Locate the cell with the specified text and output its [X, Y] center coordinate. 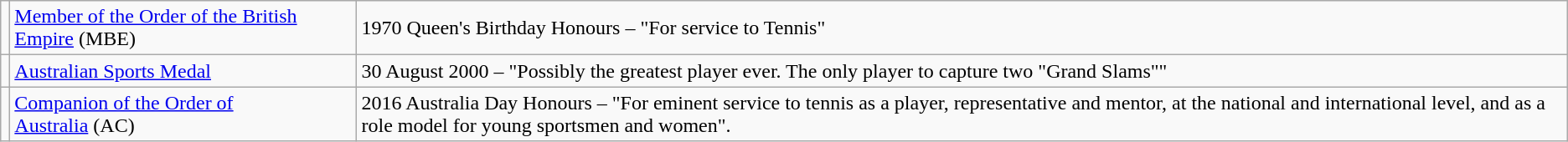
Member of the Order of the British Empire (MBE) [183, 28]
Companion of the Order of Australia (AC) [183, 114]
Australian Sports Medal [183, 71]
30 August 2000 – "Possibly the greatest player ever. The only player to capture two "Grand Slams"" [962, 71]
1970 Queen's Birthday Honours – "For service to Tennis" [962, 28]
